Output the [x, y] coordinate of the center of the cell containing the given text.  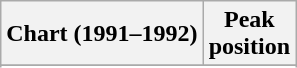
Peakposition [249, 34]
Chart (1991–1992) [102, 34]
